Capture the cell that displays the provided text and extract its (X, Y) central coordinate. 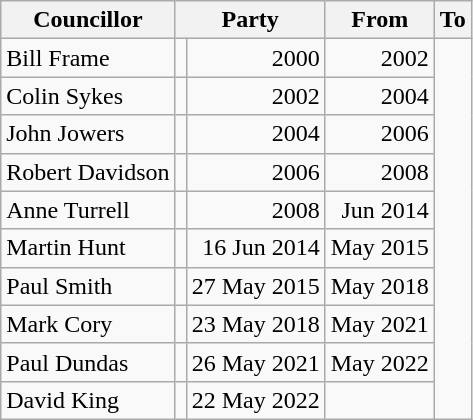
Jun 2014 (380, 210)
27 May 2015 (256, 286)
2000 (256, 58)
May 2015 (380, 248)
Martin Hunt (88, 248)
Anne Turrell (88, 210)
22 May 2022 (256, 400)
May 2022 (380, 362)
Councillor (88, 20)
David King (88, 400)
Paul Smith (88, 286)
Robert Davidson (88, 172)
To (452, 20)
Colin Sykes (88, 96)
May 2018 (380, 286)
May 2021 (380, 324)
Party (250, 20)
Paul Dundas (88, 362)
John Jowers (88, 134)
Mark Cory (88, 324)
From (380, 20)
23 May 2018 (256, 324)
26 May 2021 (256, 362)
16 Jun 2014 (256, 248)
Bill Frame (88, 58)
